Provide the (x, y) coordinate of the cell's center where the given text is located.  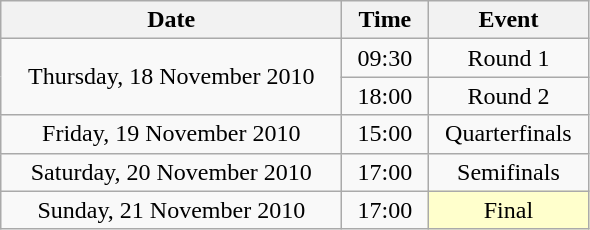
Semifinals (508, 172)
Friday, 19 November 2010 (172, 134)
Date (172, 20)
15:00 (385, 134)
Round 2 (508, 96)
18:00 (385, 96)
Time (385, 20)
Round 1 (508, 58)
Saturday, 20 November 2010 (172, 172)
Quarterfinals (508, 134)
Event (508, 20)
Sunday, 21 November 2010 (172, 210)
09:30 (385, 58)
Thursday, 18 November 2010 (172, 77)
Final (508, 210)
